Detect which cell encompasses the target text, then output its [x, y] center coordinate. 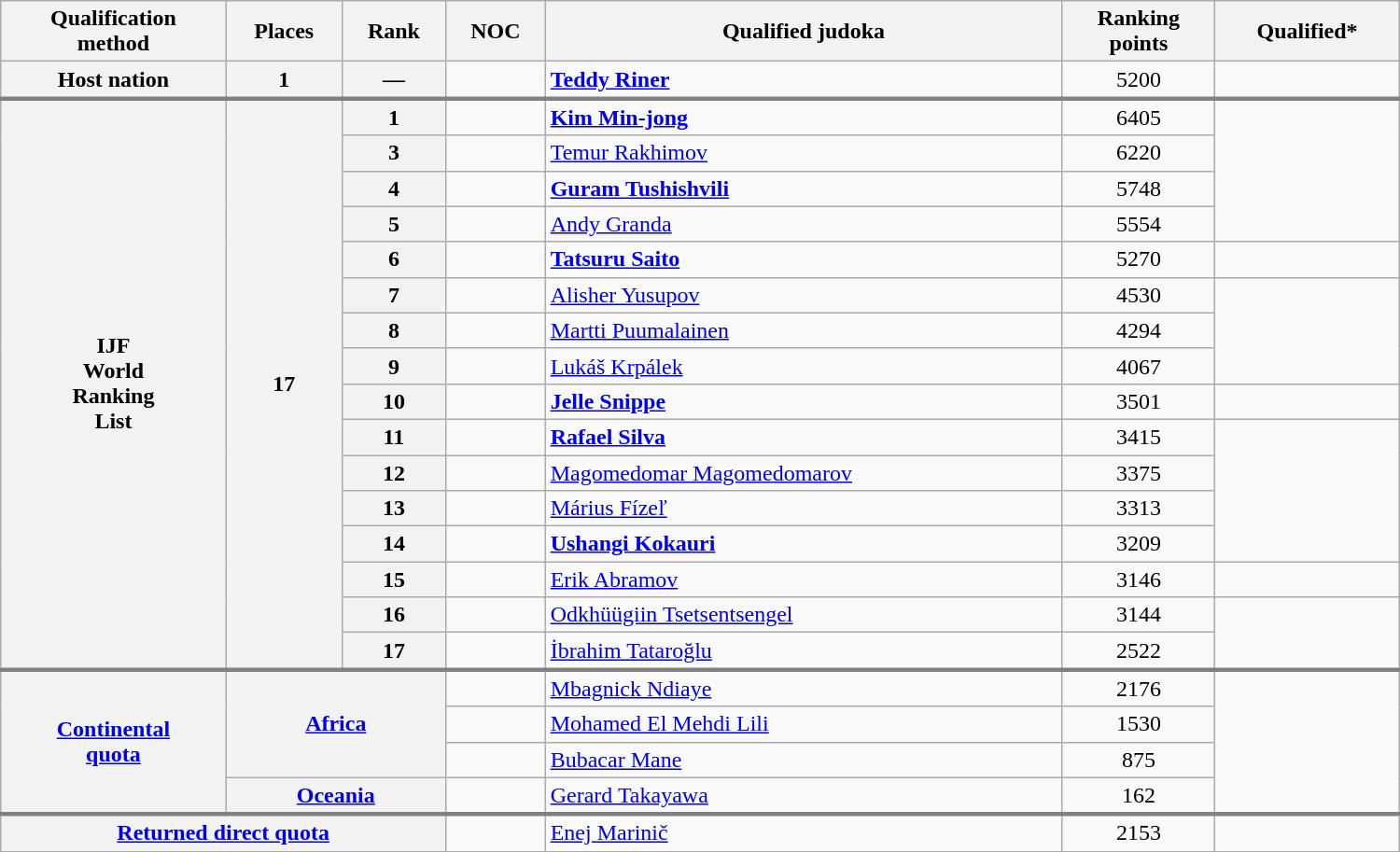
3501 [1139, 401]
Tatsuru Saito [804, 259]
9 [394, 366]
13 [394, 509]
2176 [1139, 688]
Erik Abramov [804, 580]
14 [394, 544]
İbrahim Tataroğlu [804, 651]
Continentalquota [114, 741]
Africa [336, 723]
6405 [1139, 117]
Lukáš Krpálek [804, 366]
Teddy Riner [804, 80]
Places [284, 32]
5200 [1139, 80]
Qualificationmethod [114, 32]
Temur Rakhimov [804, 153]
Rank [394, 32]
3415 [1139, 437]
16 [394, 615]
Host nation [114, 80]
Guram Tushishvili [804, 189]
IJFWorldRankingList [114, 384]
12 [394, 473]
Márius Fízeľ [804, 509]
Returned direct quota [224, 833]
— [394, 80]
Ushangi Kokauri [804, 544]
4 [394, 189]
Alisher Yusupov [804, 295]
4294 [1139, 330]
Andy Granda [804, 224]
162 [1139, 796]
4067 [1139, 366]
5270 [1139, 259]
7 [394, 295]
Rafael Silva [804, 437]
Mbagnick Ndiaye [804, 688]
Kim Min-jong [804, 117]
Gerard Takayawa [804, 796]
Enej Marinič [804, 833]
6 [394, 259]
10 [394, 401]
5 [394, 224]
875 [1139, 760]
5554 [1139, 224]
Mohamed El Mehdi Lili [804, 724]
2153 [1139, 833]
4530 [1139, 295]
3375 [1139, 473]
8 [394, 330]
6220 [1139, 153]
15 [394, 580]
Qualified* [1307, 32]
Odkhüügiin Tsetsentsengel [804, 615]
3313 [1139, 509]
3 [394, 153]
Rankingpoints [1139, 32]
Martti Puumalainen [804, 330]
11 [394, 437]
Jelle Snippe [804, 401]
3209 [1139, 544]
Oceania [336, 796]
Bubacar Mane [804, 760]
Qualified judoka [804, 32]
NOC [495, 32]
1530 [1139, 724]
2522 [1139, 651]
3144 [1139, 615]
5748 [1139, 189]
3146 [1139, 580]
Magomedomar Magomedomarov [804, 473]
